Find where the given text appears and provide that cell's center as (X, Y) coordinate. 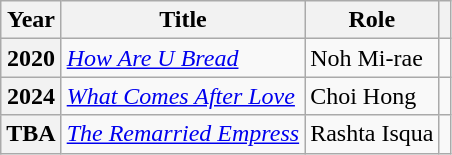
2020 (31, 58)
Noh Mi-rae (372, 58)
2024 (31, 96)
TBA (31, 134)
Rashta Isqua (372, 134)
Role (372, 20)
Choi Hong (372, 96)
The Remarried Empress (182, 134)
Title (182, 20)
What Comes After Love (182, 96)
How Are U Bread (182, 58)
Year (31, 20)
